From the cell containing the given text, extract its center point as [X, Y] coordinate. 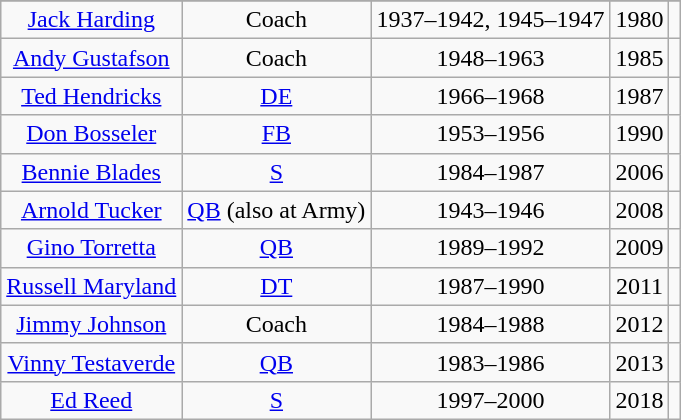
2011 [640, 286]
1953–1956 [490, 134]
1990 [640, 134]
2008 [640, 210]
Bennie Blades [92, 172]
1997–2000 [490, 400]
2013 [640, 362]
2018 [640, 400]
QB (also at Army) [276, 210]
DT [276, 286]
Russell Maryland [92, 286]
Andy Gustafson [92, 58]
1983–1986 [490, 362]
1987–1990 [490, 286]
2009 [640, 248]
1989–1992 [490, 248]
Don Bosseler [92, 134]
Ted Hendricks [92, 96]
Ed Reed [92, 400]
1943–1946 [490, 210]
Jimmy Johnson [92, 324]
1937–1942, 1945–1947 [490, 20]
1966–1968 [490, 96]
Arnold Tucker [92, 210]
2006 [640, 172]
1987 [640, 96]
1984–1988 [490, 324]
1948–1963 [490, 58]
Jack Harding [92, 20]
2012 [640, 324]
Vinny Testaverde [92, 362]
FB [276, 134]
1985 [640, 58]
Gino Torretta [92, 248]
1984–1987 [490, 172]
1980 [640, 20]
DE [276, 96]
